Locate the cell with the specified text and output its [X, Y] center coordinate. 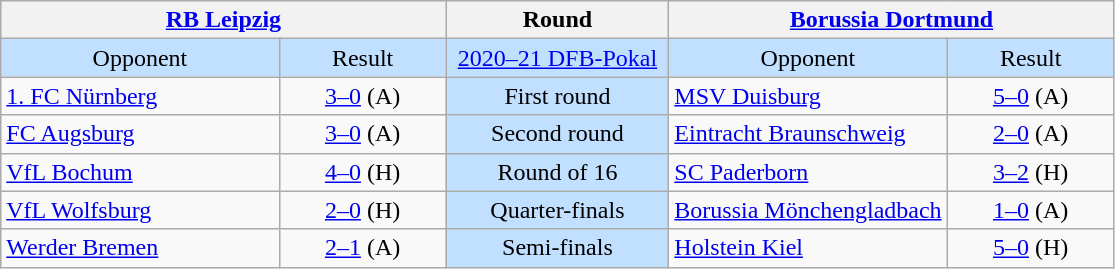
4–0 (H) [362, 172]
Second round [558, 134]
Quarter-finals [558, 210]
Werder Bremen [140, 248]
2–0 (A) [1030, 134]
Semi-finals [558, 248]
5–0 (A) [1030, 96]
Borussia Dortmund [892, 20]
RB Leipzig [224, 20]
First round [558, 96]
VfL Bochum [140, 172]
MSV Duisburg [808, 96]
Round of 16 [558, 172]
FC Augsburg [140, 134]
1–0 (A) [1030, 210]
Borussia Mönchengladbach [808, 210]
5–0 (H) [1030, 248]
2–0 (H) [362, 210]
2020–21 DFB-Pokal [558, 58]
3–2 (H) [1030, 172]
Holstein Kiel [808, 248]
VfL Wolfsburg [140, 210]
SC Paderborn [808, 172]
1. FC Nürnberg [140, 96]
2–1 (A) [362, 248]
Round [558, 20]
Eintracht Braunschweig [808, 134]
